Search for the cell housing the specified text and yield its (x, y) center coordinate. 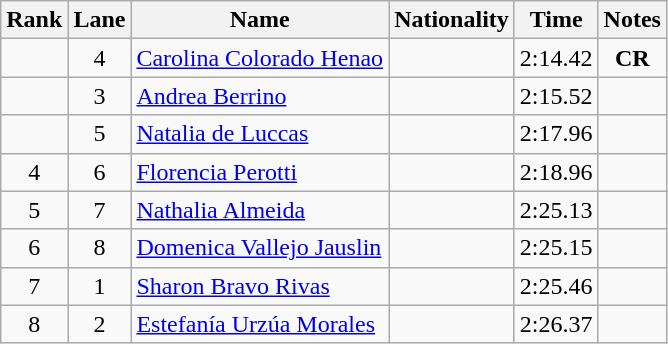
CR (632, 58)
Natalia de Luccas (260, 134)
Estefanía Urzúa Morales (260, 324)
Andrea Berrino (260, 96)
Notes (632, 20)
Sharon Bravo Rivas (260, 286)
Time (556, 20)
3 (100, 96)
2:25.46 (556, 286)
2:25.13 (556, 210)
Florencia Perotti (260, 172)
1 (100, 286)
Domenica Vallejo Jauslin (260, 248)
Rank (34, 20)
Name (260, 20)
2:15.52 (556, 96)
Lane (100, 20)
2 (100, 324)
Carolina Colorado Henao (260, 58)
2:25.15 (556, 248)
Nathalia Almeida (260, 210)
Nationality (452, 20)
2:26.37 (556, 324)
2:14.42 (556, 58)
2:18.96 (556, 172)
2:17.96 (556, 134)
